Return the (X, Y) coordinate for the center point of the cell that contains the specified text.  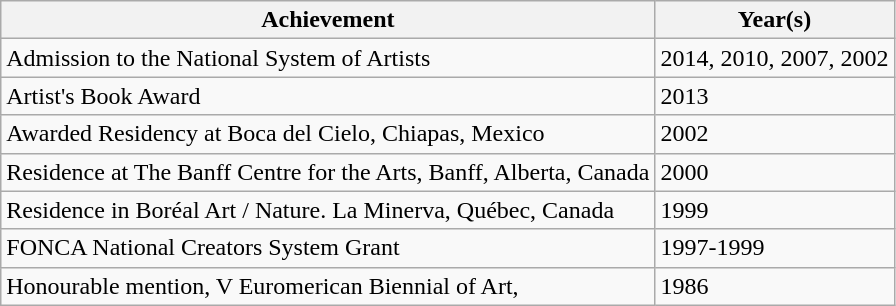
1986 (774, 286)
Honourable mention, V Euromerican Biennial of Art, (328, 286)
1997-1999 (774, 248)
Residence in Boréal Art / Nature. La Minerva, Québec, Canada (328, 210)
2013 (774, 96)
2000 (774, 172)
1999 (774, 210)
FONCA National Creators System Grant (328, 248)
Achievement (328, 20)
2014, 2010, 2007, 2002 (774, 58)
2002 (774, 134)
Artist's Book Award (328, 96)
Awarded Residency at Boca del Cielo, Chiapas, Mexico (328, 134)
Residence at The Banff Centre for the Arts, Banff, Alberta, Canada (328, 172)
Admission to the National System of Artists (328, 58)
Year(s) (774, 20)
